Search for the cell housing the specified text and yield its (x, y) center coordinate. 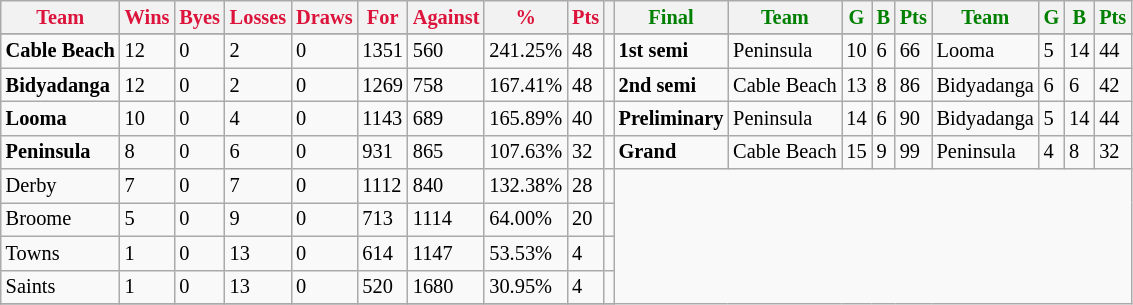
Grand (672, 152)
167.41% (526, 85)
90 (914, 118)
1143 (382, 118)
15 (857, 152)
107.63% (526, 152)
Wins (148, 17)
28 (586, 186)
99 (914, 152)
713 (382, 219)
1st semi (672, 51)
614 (382, 253)
86 (914, 85)
241.25% (526, 51)
Against (446, 17)
Byes (199, 17)
1112 (382, 186)
560 (446, 51)
Final (672, 17)
64.00% (526, 219)
Losses (258, 17)
30.95% (526, 287)
66 (914, 51)
1351 (382, 51)
For (382, 17)
1269 (382, 85)
Towns (60, 253)
865 (446, 152)
689 (446, 118)
Preliminary (672, 118)
758 (446, 85)
840 (446, 186)
Draws (324, 17)
132.38% (526, 186)
20 (586, 219)
1114 (446, 219)
40 (586, 118)
% (526, 17)
Saints (60, 287)
Derby (60, 186)
Broome (60, 219)
42 (1112, 85)
1147 (446, 253)
520 (382, 287)
165.89% (526, 118)
931 (382, 152)
1680 (446, 287)
53.53% (526, 253)
2nd semi (672, 85)
